Extract the (x, y) coordinate from the center of the cell holding the provided text.  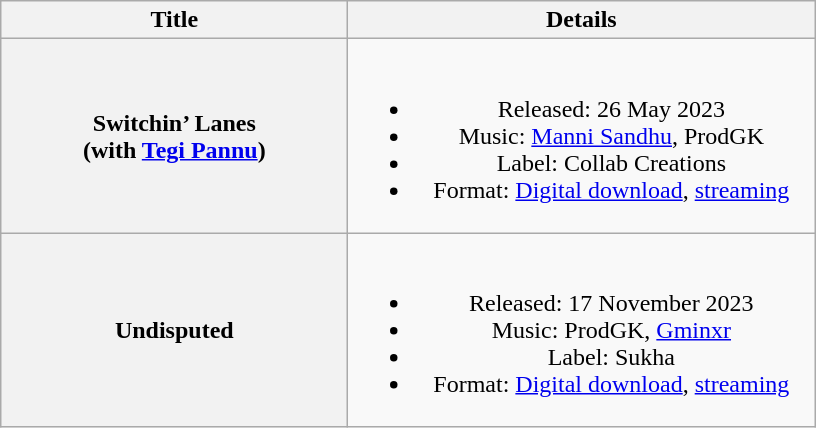
Title (174, 20)
Undisputed (174, 330)
Switchin’ Lanes (with Tegi Pannu) (174, 136)
Released: 17 November 2023Music: ProdGK, GminxrLabel: SukhaFormat: Digital download, streaming (582, 330)
Released: 26 May 2023Music: Manni Sandhu, ProdGKLabel: Collab CreationsFormat: Digital download, streaming (582, 136)
Details (582, 20)
